Extract the (X, Y) coordinate from the center of the cell holding the provided text.  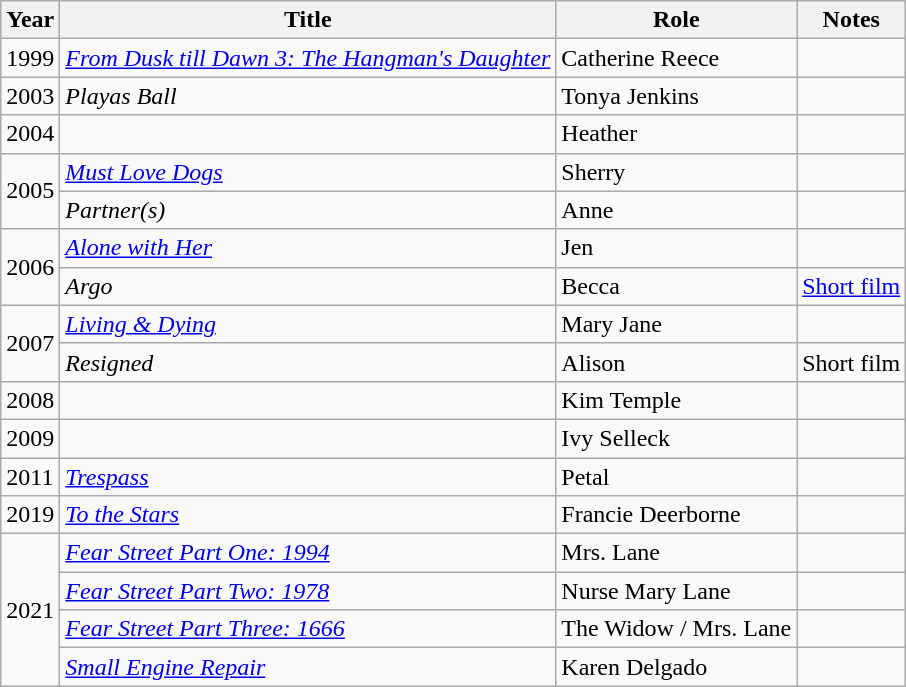
Nurse Mary Lane (676, 591)
Francie Deerborne (676, 515)
From Dusk till Dawn 3: The Hangman's Daughter (308, 58)
Alone with Her (308, 248)
Anne (676, 210)
Heather (676, 134)
Sherry (676, 172)
Fear Street Part One: 1994 (308, 553)
Playas Ball (308, 96)
2008 (30, 400)
2006 (30, 267)
2005 (30, 191)
Argo (308, 286)
2011 (30, 477)
2019 (30, 515)
Tonya Jenkins (676, 96)
2007 (30, 343)
Notes (852, 20)
Mrs. Lane (676, 553)
Must Love Dogs (308, 172)
Catherine Reece (676, 58)
1999 (30, 58)
Ivy Selleck (676, 438)
Year (30, 20)
The Widow / Mrs. Lane (676, 629)
Jen (676, 248)
Alison (676, 362)
Small Engine Repair (308, 667)
Kim Temple (676, 400)
Fear Street Part Three: 1666 (308, 629)
Role (676, 20)
Resigned (308, 362)
Becca (676, 286)
Fear Street Part Two: 1978 (308, 591)
Title (308, 20)
Trespass (308, 477)
Mary Jane (676, 324)
Karen Delgado (676, 667)
To the Stars (308, 515)
Partner(s) (308, 210)
2003 (30, 96)
Living & Dying (308, 324)
Petal (676, 477)
2009 (30, 438)
2021 (30, 610)
2004 (30, 134)
